Return the [x, y] coordinate for the center point of the cell that contains the specified text.  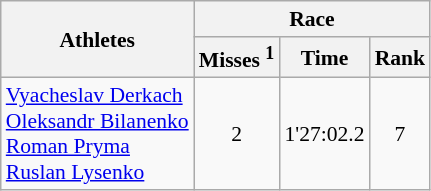
Time [324, 58]
Vyacheslav DerkachOleksandr BilanenkoRoman PrymaRuslan Lysenko [98, 134]
1'27:02.2 [324, 134]
Rank [400, 58]
7 [400, 134]
Race [312, 19]
Athletes [98, 40]
2 [237, 134]
Misses 1 [237, 58]
